Output the (x, y) coordinate of the center of the cell containing the given text.  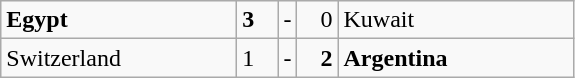
Switzerland (119, 58)
Egypt (119, 20)
0 (318, 20)
3 (258, 20)
2 (318, 58)
1 (258, 58)
Kuwait (456, 20)
Argentina (456, 58)
